From the cell containing the given text, extract its center point as (X, Y) coordinate. 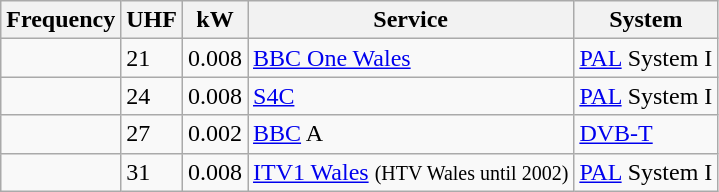
Service (411, 20)
System (646, 20)
ITV1 Wales (HTV Wales until 2002) (411, 172)
BBC A (411, 134)
24 (152, 96)
S4C (411, 96)
0.002 (214, 134)
21 (152, 58)
kW (214, 20)
BBC One Wales (411, 58)
Frequency (61, 20)
DVB-T (646, 134)
UHF (152, 20)
27 (152, 134)
31 (152, 172)
